Extract the [x, y] coordinate from the center of the cell holding the provided text.  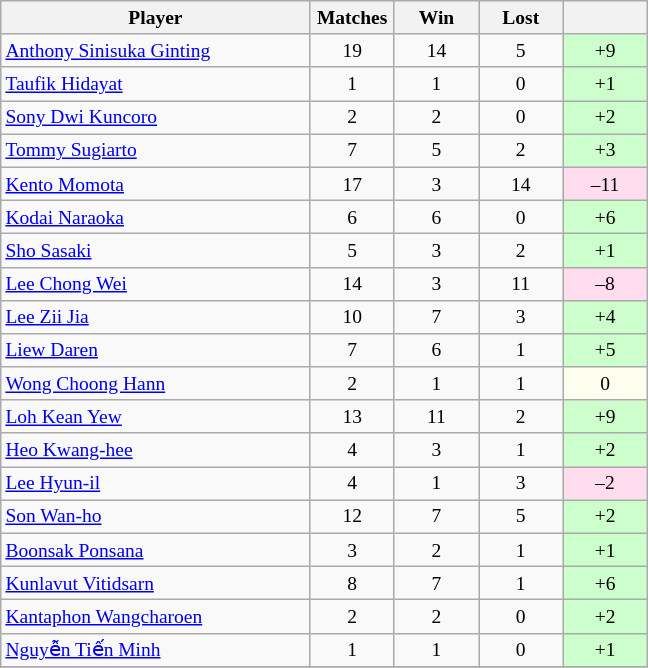
+3 [605, 150]
–2 [605, 484]
Son Wan-ho [156, 516]
Player [156, 18]
Sony Dwi Kuncoro [156, 118]
Anthony Sinisuka Ginting [156, 50]
Boonsak Ponsana [156, 550]
Win [436, 18]
13 [352, 416]
Wong Choong Hann [156, 384]
10 [352, 316]
Kantaphon Wangcharoen [156, 616]
–11 [605, 184]
Heo Kwang-hee [156, 450]
Lee Hyun-il [156, 484]
Lost [521, 18]
–8 [605, 284]
+5 [605, 350]
Kunlavut Vitidsarn [156, 584]
Kodai Naraoka [156, 216]
Tommy Sugiarto [156, 150]
17 [352, 184]
Matches [352, 18]
Lee Chong Wei [156, 284]
Nguyễn Tiến Minh [156, 650]
+4 [605, 316]
Lee Zii Jia [156, 316]
Sho Sasaki [156, 250]
12 [352, 516]
19 [352, 50]
8 [352, 584]
Loh Kean Yew [156, 416]
Liew Daren [156, 350]
Kento Momota [156, 184]
Taufik Hidayat [156, 84]
